Pinpoint the cell where the given text exists, returning its [X, Y] midpoint coordinate. 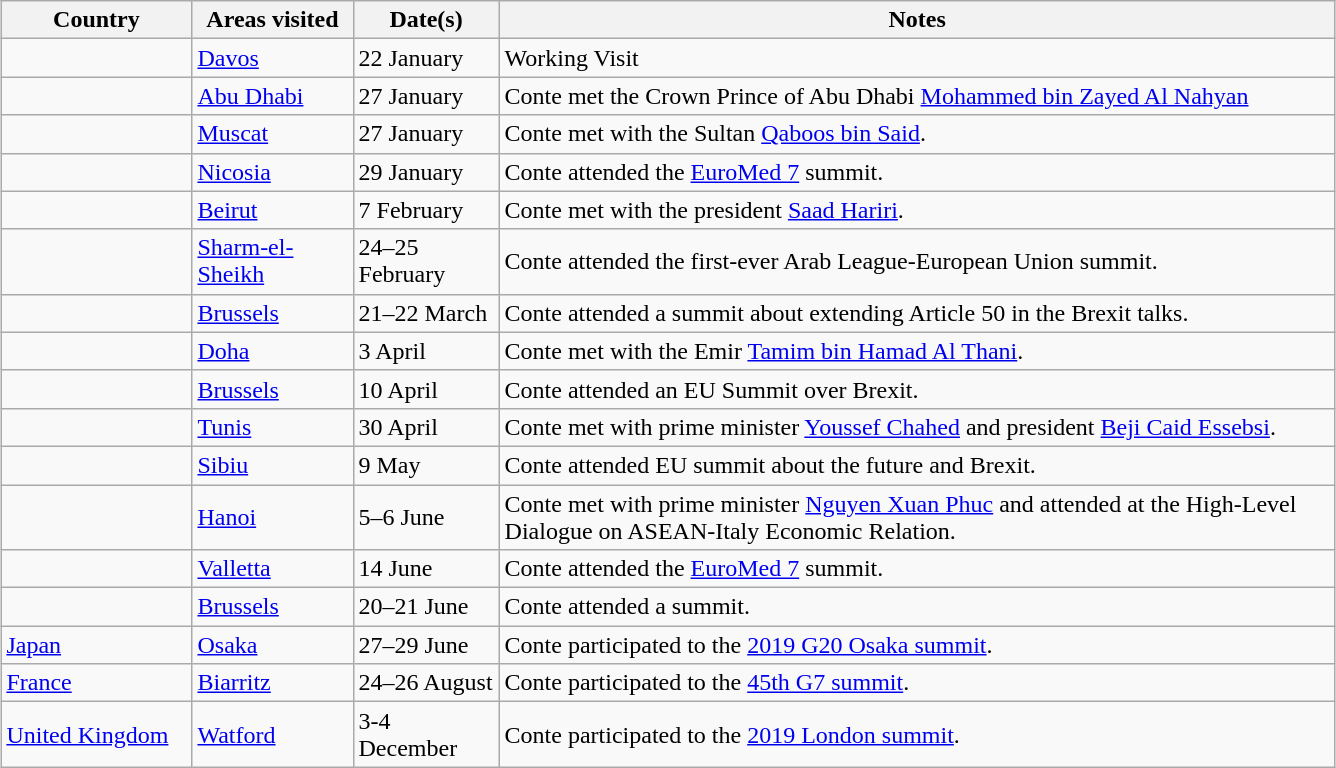
3 April [426, 351]
Conte met with prime minister Youssef Chahed and president Beji Caid Essebsi. [917, 427]
Sharm-el-Sheikh [272, 262]
27–29 June [426, 645]
20–21 June [426, 607]
3-4 December [426, 734]
Muscat [272, 134]
Conte participated to the 45th G7 summit. [917, 683]
24–26 August [426, 683]
Sibiu [272, 465]
Areas visited [272, 20]
22 January [426, 58]
Conte attended an EU Summit over Brexit. [917, 389]
Beirut [272, 210]
Conte met the Crown Prince of Abu Dhabi Mohammed bin Zayed Al Nahyan [917, 96]
30 April [426, 427]
24–25 February [426, 262]
Conte participated to the 2019 London summit. [917, 734]
7 February [426, 210]
Tunis [272, 427]
Valletta [272, 569]
Hanoi [272, 516]
Conte attended a summit about extending Article 50 in the Brexit talks. [917, 313]
Conte attended a summit. [917, 607]
Japan [96, 645]
France [96, 683]
Nicosia [272, 172]
Conte participated to the 2019 G20 Osaka summit. [917, 645]
Conte met with the president Saad Hariri. [917, 210]
Country [96, 20]
Conte attended the first-ever Arab League-European Union summit. [917, 262]
29 January [426, 172]
Date(s) [426, 20]
Abu Dhabi [272, 96]
9 May [426, 465]
Notes [917, 20]
Osaka [272, 645]
Biarritz [272, 683]
10 April [426, 389]
Conte met with prime minister Nguyen Xuan Phuc and attended at the High-Level Dialogue on ASEAN-Italy Economic Relation. [917, 516]
5–6 June [426, 516]
United Kingdom [96, 734]
Watford [272, 734]
21–22 March [426, 313]
Conte met with the Sultan Qaboos bin Said. [917, 134]
14 June [426, 569]
Doha [272, 351]
Davos [272, 58]
Conte met with the Emir Tamim bin Hamad Al Thani. [917, 351]
Conte attended EU summit about the future and Brexit. [917, 465]
Working Visit [917, 58]
